Locate the cell with the specified text and output its (X, Y) center coordinate. 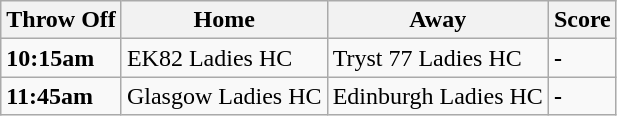
10:15am (62, 58)
Edinburgh Ladies HC (438, 96)
Score (582, 20)
11:45am (62, 96)
EK82 Ladies HC (224, 58)
Throw Off (62, 20)
Home (224, 20)
Away (438, 20)
Glasgow Ladies HC (224, 96)
Tryst 77 Ladies HC (438, 58)
